Return [X, Y] of the center of cell containing provided text 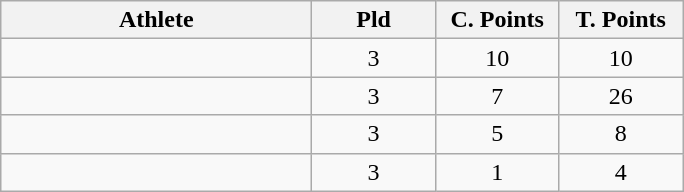
7 [497, 96]
5 [497, 134]
4 [621, 172]
Athlete [156, 20]
C. Points [497, 20]
8 [621, 134]
1 [497, 172]
Pld [374, 20]
T. Points [621, 20]
26 [621, 96]
